Extract the [X, Y] coordinate from the center of the cell holding the provided text.  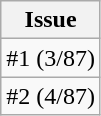
#1 (3/87) [51, 58]
#2 (4/87) [51, 96]
Issue [51, 20]
